From the cell containing the given text, extract its center point as (x, y) coordinate. 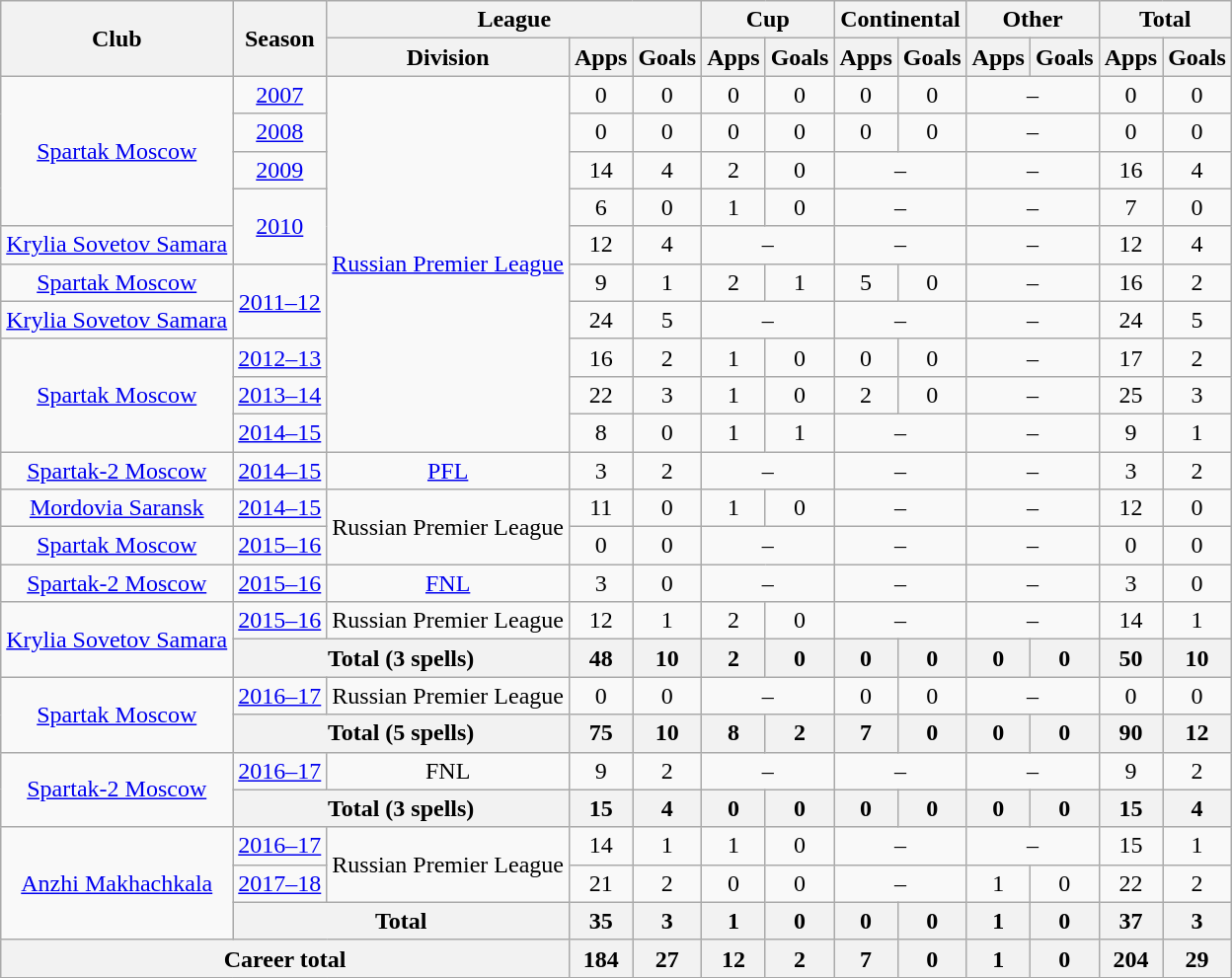
2010 (280, 226)
Season (280, 38)
2009 (280, 170)
Total (5 spells) (401, 733)
27 (667, 958)
2011–12 (280, 301)
League (514, 20)
25 (1130, 395)
2007 (280, 95)
75 (600, 733)
21 (600, 883)
2017–18 (280, 883)
11 (600, 508)
184 (600, 958)
Anzhi Makhachkala (116, 883)
Career total (285, 958)
17 (1130, 357)
PFL (448, 471)
48 (600, 658)
Other (1033, 20)
2008 (280, 132)
90 (1130, 733)
2013–14 (280, 395)
Club (116, 38)
50 (1130, 658)
Continental (900, 20)
Division (448, 57)
Mordovia Saransk (116, 508)
35 (600, 921)
2012–13 (280, 357)
37 (1130, 921)
Cup (768, 20)
6 (600, 207)
29 (1197, 958)
204 (1130, 958)
